Locate the cell with the specified text and output its [x, y] center coordinate. 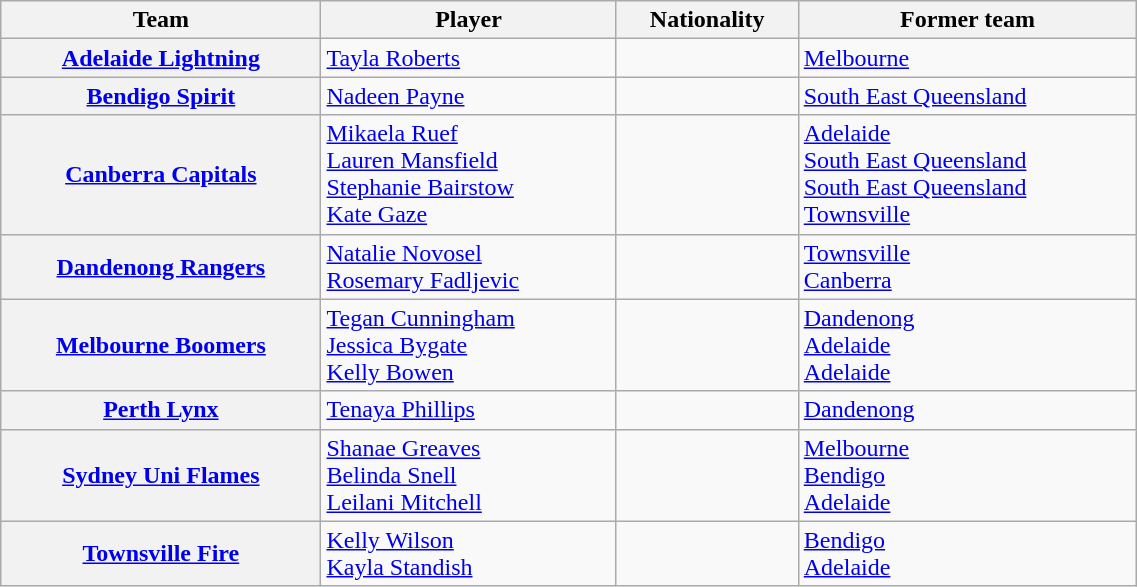
Melbourne [968, 58]
Townsville Fire [161, 554]
Former team [968, 20]
Adelaide Lightning [161, 58]
Dandenong [968, 410]
Shanae Greaves Belinda Snell Leilani Mitchell [468, 475]
Tegan Cunningham Jessica Bygate Kelly Bowen [468, 345]
Dandenong Rangers [161, 266]
South East Queensland [968, 96]
Nationality [707, 20]
Perth Lynx [161, 410]
Kelly Wilson Kayla Standish [468, 554]
Sydney Uni Flames [161, 475]
Tayla Roberts [468, 58]
Natalie Novosel Rosemary Fadljevic [468, 266]
Melbourne Boomers [161, 345]
Dandenong Adelaide Adelaide [968, 345]
Team [161, 20]
Canberra Capitals [161, 174]
Player [468, 20]
Bendigo Spirit [161, 96]
Bendigo Adelaide [968, 554]
Tenaya Phillips [468, 410]
Townsville Canberra [968, 266]
Melbourne Bendigo Adelaide [968, 475]
Adelaide South East Queensland South East Queensland Townsville [968, 174]
Mikaela Ruef Lauren Mansfield Stephanie Bairstow Kate Gaze [468, 174]
Nadeen Payne [468, 96]
